From the cell containing the given text, extract its center point as (X, Y) coordinate. 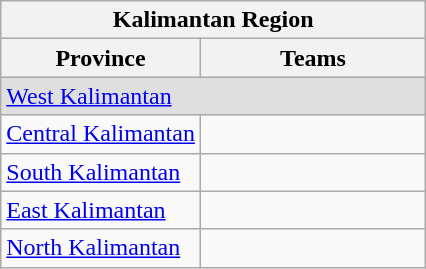
Teams (312, 58)
Kalimantan Region (214, 20)
West Kalimantan (214, 96)
North Kalimantan (101, 248)
Central Kalimantan (101, 134)
Province (101, 58)
South Kalimantan (101, 172)
East Kalimantan (101, 210)
